Return the [X, Y] coordinate for the center point of the cell that contains the specified text.  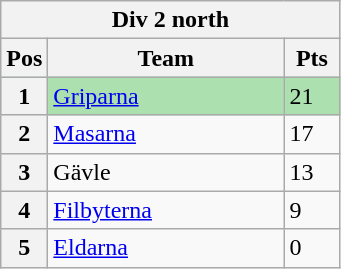
Filbyterna [166, 210]
Gävle [166, 172]
17 [312, 134]
Pos [24, 58]
1 [24, 96]
13 [312, 172]
3 [24, 172]
Masarna [166, 134]
4 [24, 210]
Team [166, 58]
9 [312, 210]
Eldarna [166, 248]
Pts [312, 58]
Div 2 north [170, 20]
2 [24, 134]
Griparna [166, 96]
5 [24, 248]
0 [312, 248]
21 [312, 96]
